Search for the cell housing the specified text and yield its [X, Y] center coordinate. 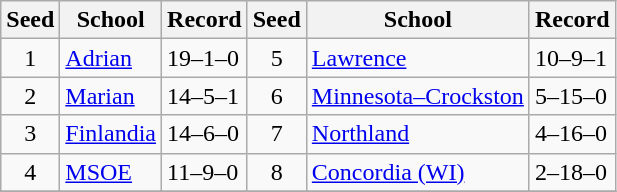
5–15–0 [572, 96]
Finlandia [111, 134]
14–5–1 [205, 96]
6 [276, 96]
10–9–1 [572, 58]
11–9–0 [205, 172]
Northland [418, 134]
Adrian [111, 58]
Concordia (WI) [418, 172]
2 [30, 96]
4 [30, 172]
7 [276, 134]
Marian [111, 96]
4–16–0 [572, 134]
8 [276, 172]
Minnesota–Crockston [418, 96]
MSOE [111, 172]
19–1–0 [205, 58]
3 [30, 134]
Lawrence [418, 58]
14–6–0 [205, 134]
5 [276, 58]
1 [30, 58]
2–18–0 [572, 172]
